Find where the given text appears and provide that cell's center as [x, y] coordinate. 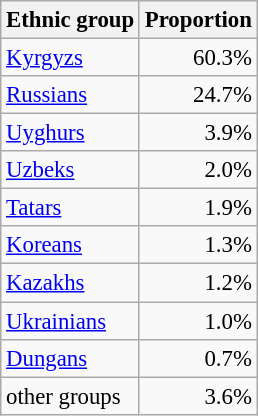
Proportion [198, 20]
other groups [70, 396]
3.9% [198, 133]
Ethnic group [70, 20]
Uyghurs [70, 133]
60.3% [198, 58]
Dungans [70, 358]
Kazakhs [70, 283]
Uzbeks [70, 170]
0.7% [198, 358]
1.0% [198, 321]
1.9% [198, 208]
1.3% [198, 245]
Kyrgyzs [70, 58]
Koreans [70, 245]
Tatars [70, 208]
2.0% [198, 170]
Ukrainians [70, 321]
24.7% [198, 95]
1.2% [198, 283]
Russians [70, 95]
3.6% [198, 396]
